Scan for the cell matching the given text and deliver its (x, y) coordinate at center. 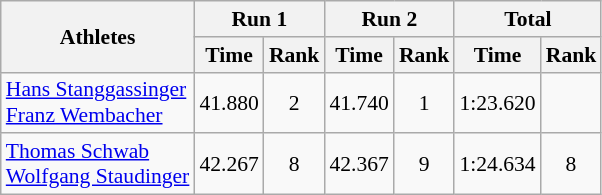
Run 2 (389, 19)
1 (424, 102)
Thomas SchwabWolfgang Staudinger (98, 164)
Run 1 (259, 19)
41.880 (228, 102)
1:23.620 (497, 102)
1:24.634 (497, 164)
9 (424, 164)
Hans StanggassingerFranz Wembacher (98, 102)
41.740 (358, 102)
Total (528, 19)
42.267 (228, 164)
42.367 (358, 164)
2 (294, 102)
Athletes (98, 36)
